Identify which cell holds the provided text, then report its (X, Y) central coordinate. 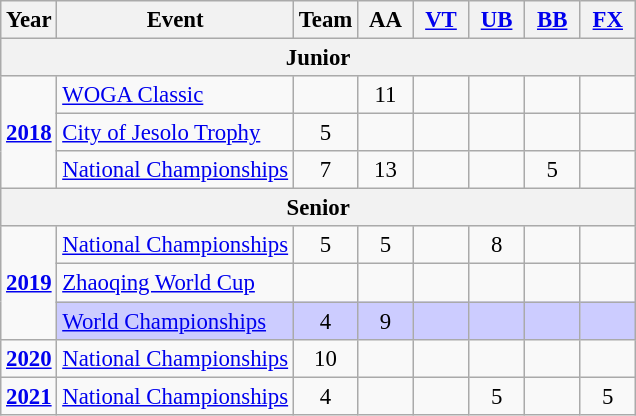
11 (386, 95)
2020 (29, 358)
13 (386, 170)
Event (176, 20)
Junior (318, 58)
10 (325, 358)
7 (325, 170)
Year (29, 20)
BB (552, 20)
9 (386, 321)
2021 (29, 396)
2019 (29, 282)
Team (325, 20)
World Championships (176, 321)
VT (441, 20)
8 (497, 245)
UB (497, 20)
2018 (29, 132)
AA (386, 20)
FX (608, 20)
WOGA Classic (176, 95)
Senior (318, 208)
Zhaoqing World Cup (176, 283)
City of Jesolo Trophy (176, 133)
